Capture the cell that displays the provided text and extract its (x, y) central coordinate. 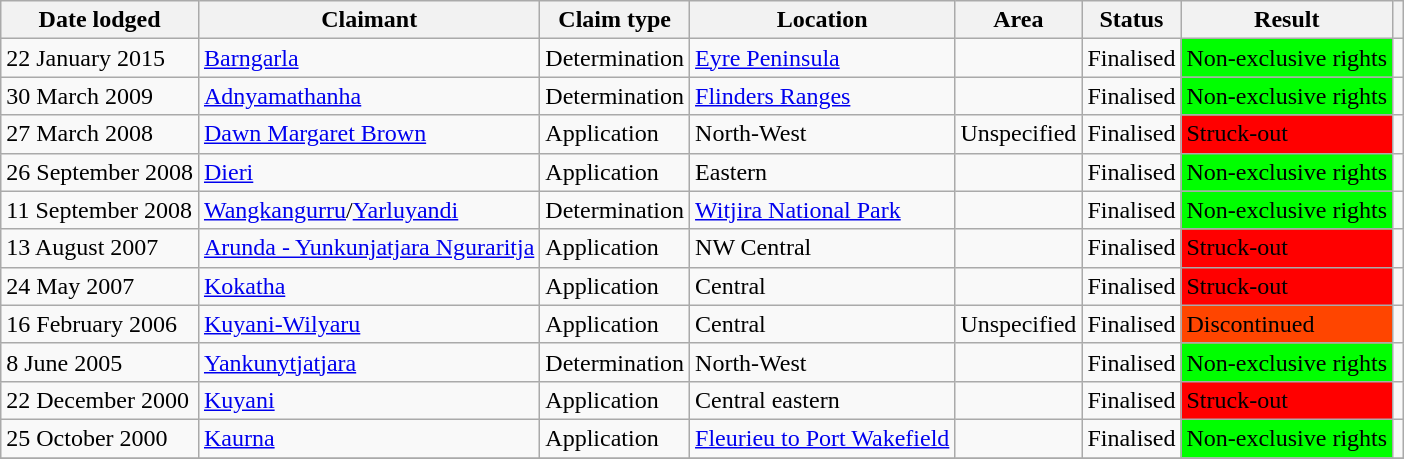
Wangkangurru/Yarluyandi (368, 210)
Eastern (822, 172)
Kokatha (368, 286)
16 February 2006 (100, 324)
8 June 2005 (100, 362)
Barngarla (368, 58)
13 August 2007 (100, 248)
Location (822, 20)
Date lodged (100, 20)
Dawn Margaret Brown (368, 134)
24 May 2007 (100, 286)
11 September 2008 (100, 210)
Kuyani (368, 400)
Dieri (368, 172)
Yankunytjatjara (368, 362)
NW Central (822, 248)
Status (1132, 20)
22 January 2015 (100, 58)
Arunda - Yunkunjatjara Nguraritja (368, 248)
Result (1287, 20)
Discontinued (1287, 324)
Claimant (368, 20)
25 October 2000 (100, 438)
Kuyani-Wilyaru (368, 324)
30 March 2009 (100, 96)
22 December 2000 (100, 400)
Eyre Peninsula (822, 58)
27 March 2008 (100, 134)
Adnyamathanha (368, 96)
Witjira National Park (822, 210)
Claim type (615, 20)
Area (1018, 20)
Fleurieu to Port Wakefield (822, 438)
26 September 2008 (100, 172)
Flinders Ranges (822, 96)
Central eastern (822, 400)
Kaurna (368, 438)
